Scan for the cell matching the given text and deliver its [X, Y] coordinate at center. 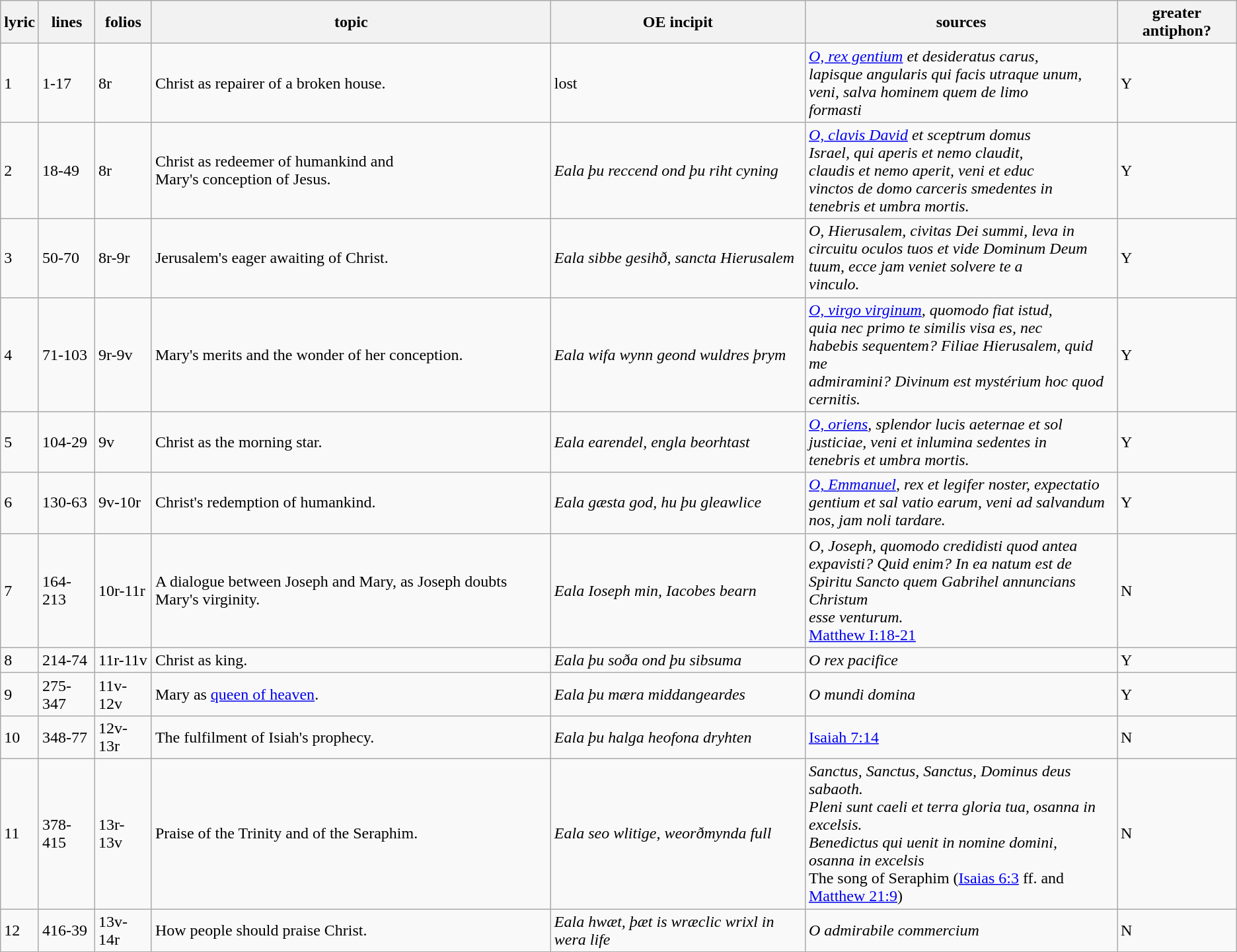
Christ as repairer of a broken house. [351, 83]
lost [678, 83]
11 [20, 834]
275-347 [66, 694]
Eala þu soða ond þu sibsuma [678, 660]
1 [20, 83]
10r-11r [124, 591]
Eala earendel, engla beorhtast [678, 442]
Mary's merits and the wonder of her conception. [351, 354]
50-70 [66, 258]
9v [124, 442]
8 [20, 660]
How people should praise Christ. [351, 930]
O admirabile commercium [961, 930]
8r-9r [124, 258]
Christ as redeemer of humankind andMary's conception of Jesus. [351, 170]
348-77 [66, 737]
10 [20, 737]
lyric [20, 22]
Eala wifa wynn geond wuldres þrym [678, 354]
9 [20, 694]
O, rex gentium et desideratus carus,lapisque angularis qui facis utraque unum,veni, salva hominem quem de limoformasti [961, 83]
2 [20, 170]
Christ as the morning star. [351, 442]
13r-13v [124, 834]
12v-13r [124, 737]
11v-12v [124, 694]
OE incipit [678, 22]
O rex pacifice [961, 660]
Eala þu reccend ond þu riht cyning [678, 170]
1-17 [66, 83]
Isaiah 7:14 [961, 737]
104-29 [66, 442]
12 [20, 930]
greater antiphon? [1178, 22]
O, Emmanuel, rex et legifer noster, expectatiogentium et sal vatio earum, veni ad salvandumnos, jam noli tardare. [961, 503]
The fulfilment of Isiah's prophecy. [351, 737]
Eala þu mæra middangeardes [678, 694]
A dialogue between Joseph and Mary, as Joseph doubts Mary's virginity. [351, 591]
lines [66, 22]
Eala seo wlitige, weorðmynda full [678, 834]
Christ as king. [351, 660]
416-39 [66, 930]
130-63 [66, 503]
4 [20, 354]
Eala gæsta god, hu þu gleawlice [678, 503]
5 [20, 442]
Praise of the Trinity and of the Seraphim. [351, 834]
9r-9v [124, 354]
topic [351, 22]
O, Hierusalem, civitas Dei summi, leva incircuitu oculos tuos et vide Dominum Deumtuum, ecce jam veniet solvere te avinculo. [961, 258]
9v-10r [124, 503]
Christ's redemption of humankind. [351, 503]
378-415 [66, 834]
Jerusalem's eager awaiting of Christ. [351, 258]
11r-11v [124, 660]
13v-14r [124, 930]
Eala þu halga heofona dryhten [678, 737]
folios [124, 22]
3 [20, 258]
O mundi domina [961, 694]
Eala hwæt, þæt is wræclic wrixl in wera life [678, 930]
7 [20, 591]
71-103 [66, 354]
Eala Ioseph min, Iacobes bearn [678, 591]
sources [961, 22]
O, oriens, splendor lucis aeternae et soljusticiae, veni et inlumina sedentes intenebris et umbra mortis. [961, 442]
164-213 [66, 591]
Eala sibbe gesihð, sancta Hierusalem [678, 258]
Mary as queen of heaven. [351, 694]
18-49 [66, 170]
214-74 [66, 660]
6 [20, 503]
